Determine the [X, Y] coordinate at the center of the cell enclosing the given text.  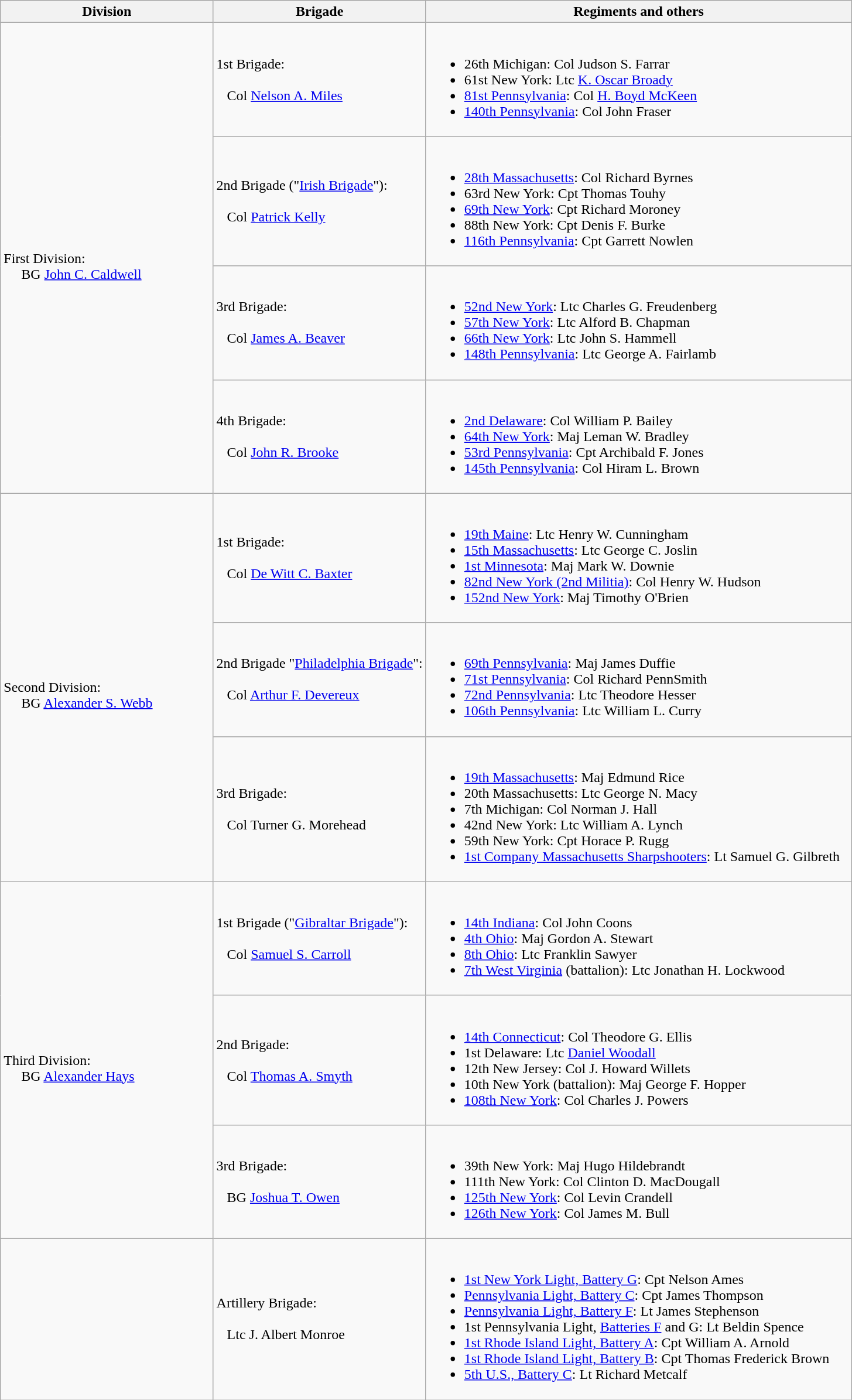
4th Brigade: Col John R. Brooke [320, 436]
Second Division: BG Alexander S. Webb [107, 688]
39th New York: Maj Hugo Hildebrandt111th New York: Col Clinton D. MacDougall125th New York: Col Levin Crandell126th New York: Col James M. Bull [638, 1182]
Division [107, 12]
3rd Brigade: BG Joshua T. Owen [320, 1182]
2nd Delaware: Col William P. Bailey64th New York: Maj Leman W. Bradley53rd Pennsylvania: Cpt Archibald F. Jones145th Pennsylvania: Col Hiram L. Brown [638, 436]
Regiments and others [638, 12]
3rd Brigade: Col James A. Beaver [320, 323]
2nd Brigade: Col Thomas A. Smyth [320, 1060]
Third Division: BG Alexander Hays [107, 1060]
3rd Brigade: Col Turner G. Morehead [320, 809]
Brigade [320, 12]
14th Indiana: Col John Coons4th Ohio: Maj Gordon A. Stewart8th Ohio: Ltc Franklin Sawyer7th West Virginia (battalion): Ltc Jonathan H. Lockwood [638, 938]
1st Brigade: Col De Witt C. Baxter [320, 558]
2nd Brigade ("Irish Brigade"): Col Patrick Kelly [320, 202]
2nd Brigade "Philadelphia Brigade": Col Arthur F. Devereux [320, 679]
1st Brigade ("Gibraltar Brigade"): Col Samuel S. Carroll [320, 938]
First Division: BG John C. Caldwell [107, 258]
26th Michigan: Col Judson S. Farrar61st New York: Ltc K. Oscar Broady81st Pennsylvania: Col H. Boyd McKeen140th Pennsylvania: Col John Fraser [638, 80]
1st Brigade: Col Nelson A. Miles [320, 80]
Artillery Brigade: Ltc J. Albert Monroe [320, 1319]
